Determine the [X, Y] coordinate at the center of the cell enclosing the given text.  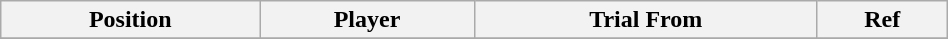
Trial From [646, 20]
Position [130, 20]
Player [368, 20]
Ref [882, 20]
